Output the [x, y] coordinate of the center of the cell containing the given text.  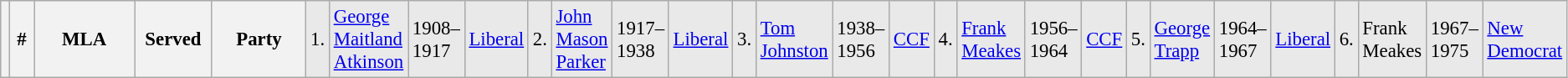
3. [745, 39]
Served [173, 39]
4. [945, 39]
John Mason Parker [582, 39]
1956–1964 [1053, 39]
# [22, 39]
2. [540, 39]
George Trapp [1181, 39]
New Democrat [1524, 39]
1964–1967 [1243, 39]
6. [1346, 39]
1908–1917 [437, 39]
MLA [85, 39]
5. [1139, 39]
1917–1938 [641, 39]
1. [318, 39]
Party [259, 39]
George Maitland Atkinson [368, 39]
Tom Johnston [794, 39]
1967–1975 [1455, 39]
1938–1956 [861, 39]
